Return (x, y) of the center of cell containing provided text 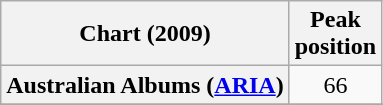
Australian Albums (ARIA) (145, 85)
66 (335, 85)
Chart (2009) (145, 34)
Peakposition (335, 34)
